Capture the cell that displays the provided text and extract its [X, Y] central coordinate. 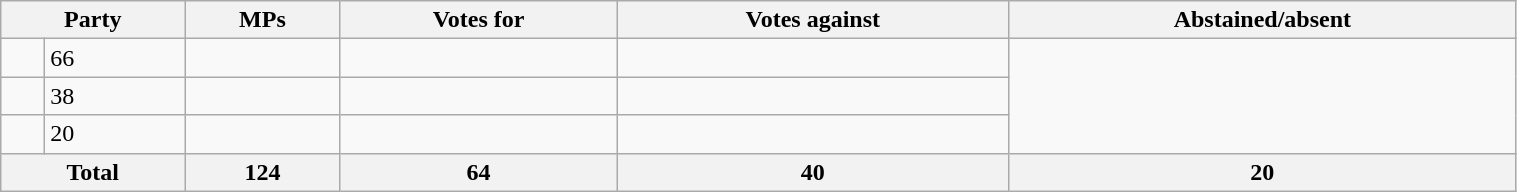
40 [813, 172]
Abstained/absent [1262, 20]
Party [93, 20]
Votes against [813, 20]
124 [262, 172]
Total [93, 172]
MPs [262, 20]
38 [115, 96]
Votes for [478, 20]
66 [115, 58]
64 [478, 172]
